Pinpoint the cell where the given text exists, returning its [X, Y] midpoint coordinate. 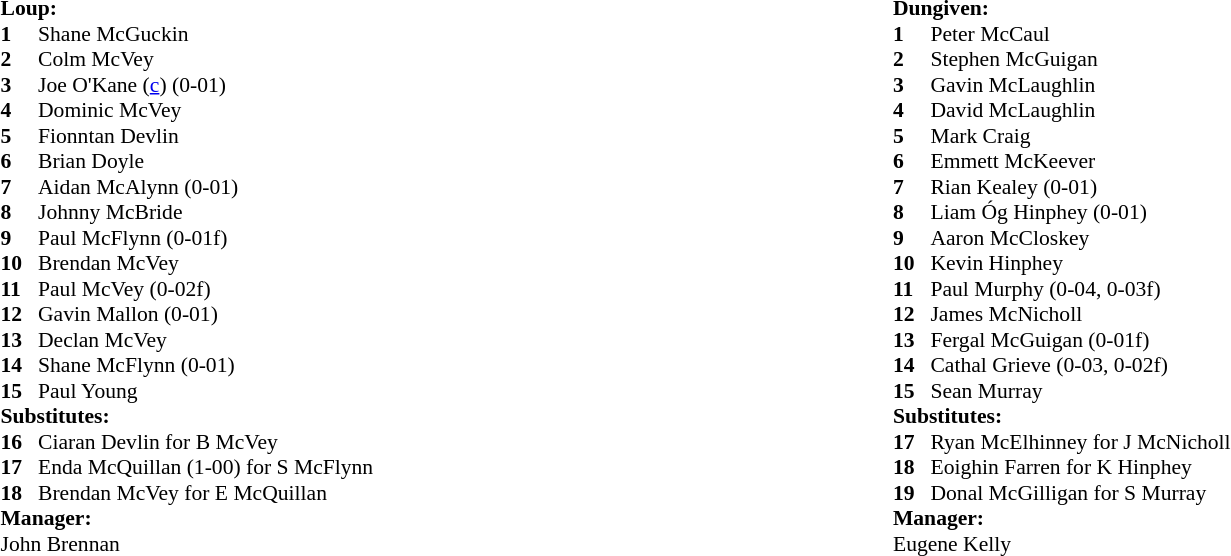
Peter McCaul [1080, 34]
Gavin Mallon (0-01) [206, 315]
Dominic McVey [206, 111]
James McNicholl [1080, 315]
Aidan McAlynn (0-01) [206, 187]
Shane McFlynn (0-01) [206, 365]
Fergal McGuigan (0-01f) [1080, 340]
Brendan McVey [206, 263]
Ciaran Devlin for B McVey [206, 442]
19 [912, 493]
Shane McGuckin [206, 34]
Sean Murray [1080, 391]
Emmett McKeever [1080, 161]
Eoighin Farren for K Hinphey [1080, 467]
Cathal Grieve (0-03, 0-02f) [1080, 365]
Declan McVey [206, 340]
Colm McVey [206, 59]
Kevin Hinphey [1080, 263]
Mark Craig [1080, 136]
Fionntan Devlin [206, 136]
David McLaughlin [1080, 111]
Ryan McElhinney for J McNicholl [1080, 442]
Liam Óg Hinphey (0-01) [1080, 213]
Rian Kealey (0-01) [1080, 187]
16 [19, 442]
Stephen McGuigan [1080, 59]
Joe O'Kane (c) (0-01) [206, 85]
Brian Doyle [206, 161]
Paul McFlynn (0-01f) [206, 238]
Brendan McVey for E McQuillan [206, 493]
Paul McVey (0-02f) [206, 289]
Donal McGilligan for S Murray [1080, 493]
Paul Young [206, 391]
Gavin McLaughlin [1080, 85]
Enda McQuillan (1-00) for S McFlynn [206, 467]
Johnny McBride [206, 213]
Aaron McCloskey [1080, 238]
Paul Murphy (0-04, 0-03f) [1080, 289]
